Output the [X, Y] coordinate of the center of the cell containing the given text.  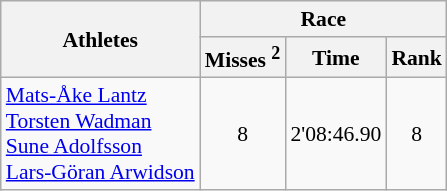
Race [324, 19]
Mats-Åke LantzTorsten WadmanSune AdolfssonLars-Göran Arwidson [100, 134]
Rank [416, 58]
Misses 2 [243, 58]
Time [336, 58]
Athletes [100, 40]
2'08:46.90 [336, 134]
